Provide the [X, Y] coordinate of the cell's center where the given text is located.  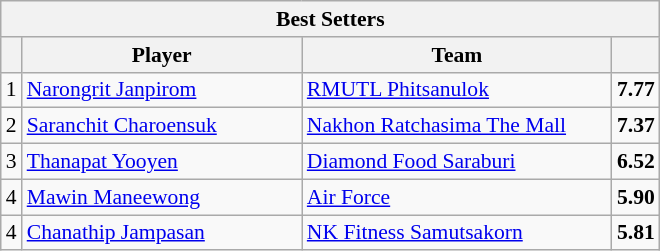
6.52 [636, 162]
3 [12, 162]
NK Fitness Samutsakorn [457, 233]
2 [12, 126]
Air Force [457, 197]
1 [12, 90]
Saranchit Charoensuk [162, 126]
RMUTL Phitsanulok [457, 90]
Player [162, 55]
5.81 [636, 233]
Narongrit Janpirom [162, 90]
Chanathip Jampasan [162, 233]
Diamond Food Saraburi [457, 162]
Mawin Maneewong [162, 197]
Thanapat Yooyen [162, 162]
Nakhon Ratchasima The Mall [457, 126]
Team [457, 55]
7.77 [636, 90]
Best Setters [330, 19]
5.90 [636, 197]
7.37 [636, 126]
